Search for the cell housing the specified text and yield its (X, Y) center coordinate. 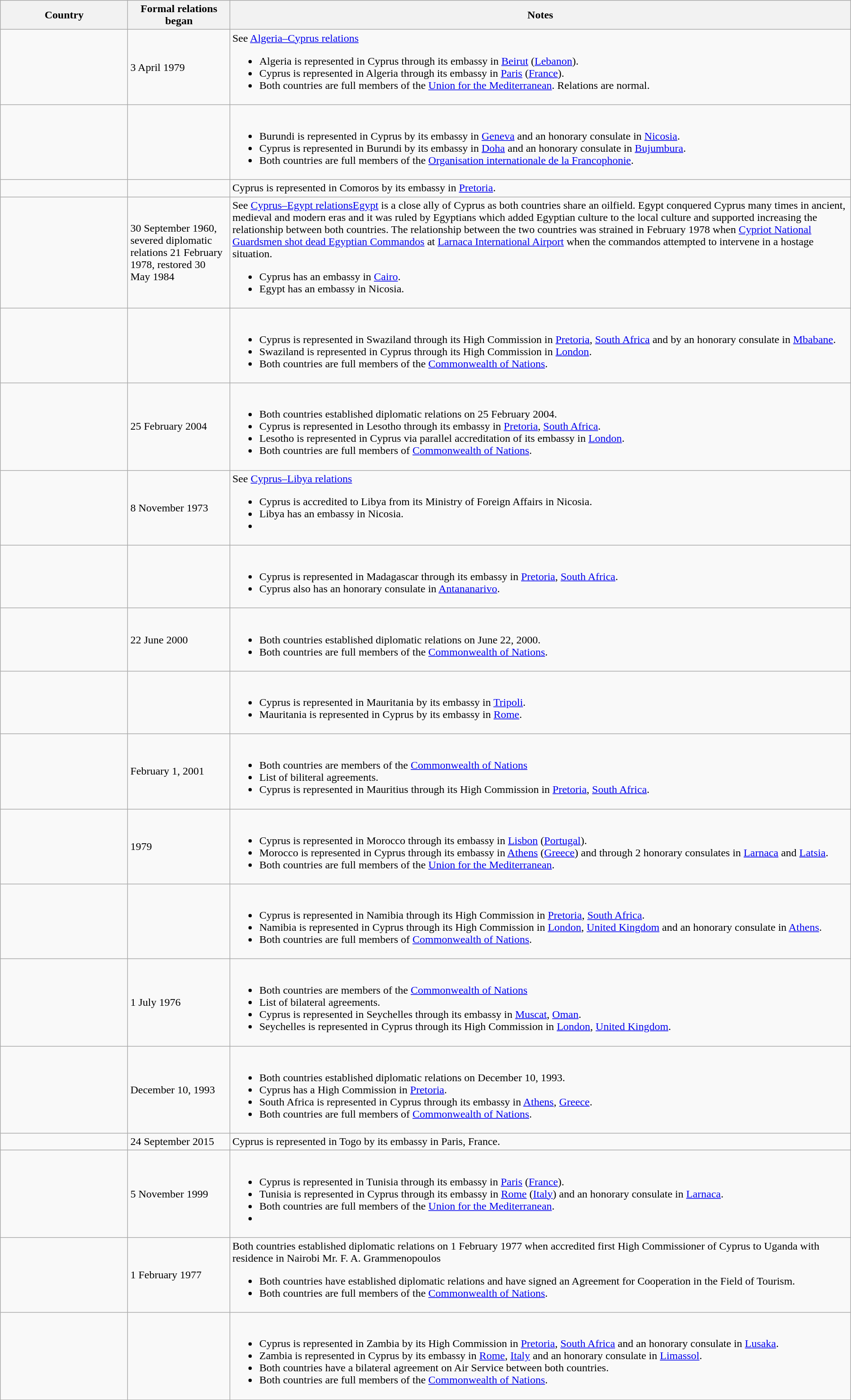
Cyprus is represented in Togo by its embassy in Paris, France. (540, 1142)
Both countries established diplomatic relations on June 22, 2000.Both countries are full members of the Commonwealth of Nations. (540, 639)
1 February 1977 (179, 1275)
See Cyprus–Libya relationsCyprus is accredited to Libya from its Ministry of Foreign Affairs in Nicosia.Libya has an embassy in Nicosia. (540, 507)
22 June 2000 (179, 639)
30 September 1960, severed diplomatic relations 21 February 1978, restored 30 May 1984 (179, 252)
3 April 1979 (179, 67)
25 February 2004 (179, 427)
Cyprus is represented in Mauritania by its embassy in Tripoli.Mauritania is represented in Cyprus by its embassy in Rome. (540, 702)
February 1, 2001 (179, 771)
1979 (179, 847)
Notes (540, 15)
1 July 1976 (179, 1003)
Cyprus is represented in Comoros by its embassy in Pretoria. (540, 188)
Formal relations began (179, 15)
Country (64, 15)
24 September 2015 (179, 1142)
5 November 1999 (179, 1194)
Cyprus is represented in Madagascar through its embassy in Pretoria, South Africa.Cyprus also has an honorary consulate in Antananarivo. (540, 577)
December 10, 1993 (179, 1090)
8 November 1973 (179, 507)
